Provide the [x, y] coordinate of the cell's center where the given text is located.  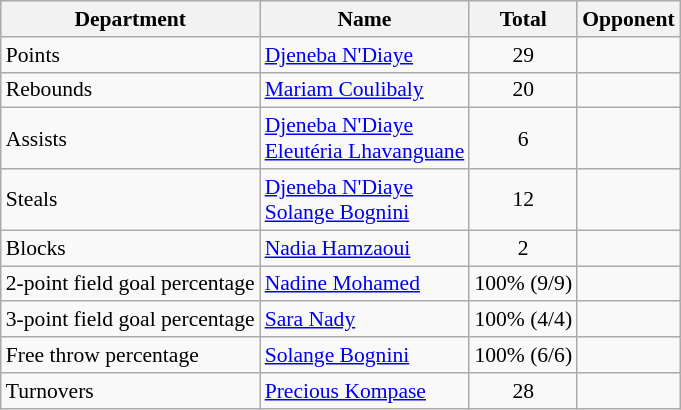
6 [523, 138]
Nadine Mohamed [365, 284]
20 [523, 90]
100% (4/4) [523, 320]
3-point field goal percentage [130, 320]
Precious Kompase [365, 391]
Name [365, 19]
Rebounds [130, 90]
100% (6/6) [523, 355]
Djeneba N'Diaye [365, 55]
Steals [130, 200]
2-point field goal percentage [130, 284]
28 [523, 391]
Blocks [130, 248]
Nadia Hamzaoui [365, 248]
Free throw percentage [130, 355]
100% (9/9) [523, 284]
Department [130, 19]
Mariam Coulibaly [365, 90]
Djeneba N'Diaye Eleutéria Lhavanguane [365, 138]
Djeneba N'Diaye Solange Bognini [365, 200]
Points [130, 55]
2 [523, 248]
Sara Nady [365, 320]
Opponent [628, 19]
29 [523, 55]
Assists [130, 138]
12 [523, 200]
Total [523, 19]
Solange Bognini [365, 355]
Turnovers [130, 391]
